Find where the given text appears and provide that cell's center as [x, y] coordinate. 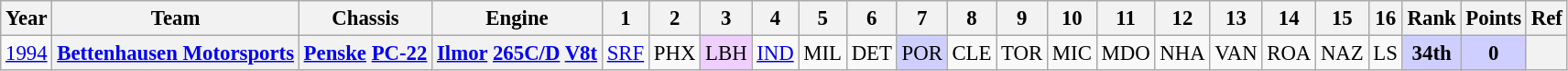
MIC [1073, 53]
9 [1022, 18]
6 [872, 18]
14 [1290, 18]
MDO [1126, 53]
0 [1493, 53]
TOR [1022, 53]
NAZ [1343, 53]
Ilmor 265C/D V8t [517, 53]
Ref [1546, 18]
Points [1493, 18]
ROA [1290, 53]
MIL [822, 53]
LBH [726, 53]
13 [1236, 18]
VAN [1236, 53]
2 [675, 18]
1 [625, 18]
34th [1432, 53]
Chassis [365, 18]
IND [775, 53]
LS [1385, 53]
5 [822, 18]
4 [775, 18]
Team [176, 18]
Penske PC-22 [365, 53]
NHA [1182, 53]
10 [1073, 18]
CLE [972, 53]
1994 [27, 53]
15 [1343, 18]
3 [726, 18]
8 [972, 18]
11 [1126, 18]
Engine [517, 18]
SRF [625, 53]
12 [1182, 18]
Rank [1432, 18]
PHX [675, 53]
Year [27, 18]
7 [921, 18]
DET [872, 53]
POR [921, 53]
Bettenhausen Motorsports [176, 53]
16 [1385, 18]
